Scan for the cell matching the given text and deliver its (x, y) coordinate at center. 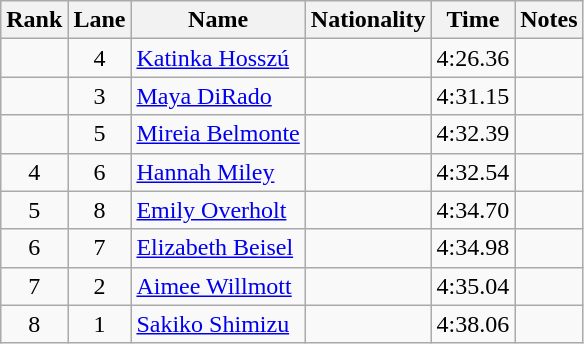
4:32.39 (473, 134)
Lane (100, 20)
Hannah Miley (218, 172)
Mireia Belmonte (218, 134)
4:35.04 (473, 286)
4:32.54 (473, 172)
4:34.98 (473, 248)
1 (100, 324)
Nationality (368, 20)
Emily Overholt (218, 210)
4:38.06 (473, 324)
Sakiko Shimizu (218, 324)
Notes (549, 20)
4:26.36 (473, 58)
3 (100, 96)
Time (473, 20)
4:31.15 (473, 96)
Aimee Willmott (218, 286)
2 (100, 286)
Maya DiRado (218, 96)
Rank (34, 20)
Name (218, 20)
Katinka Hosszú (218, 58)
Elizabeth Beisel (218, 248)
4:34.70 (473, 210)
